Scan for the cell matching the given text and deliver its (X, Y) coordinate at center. 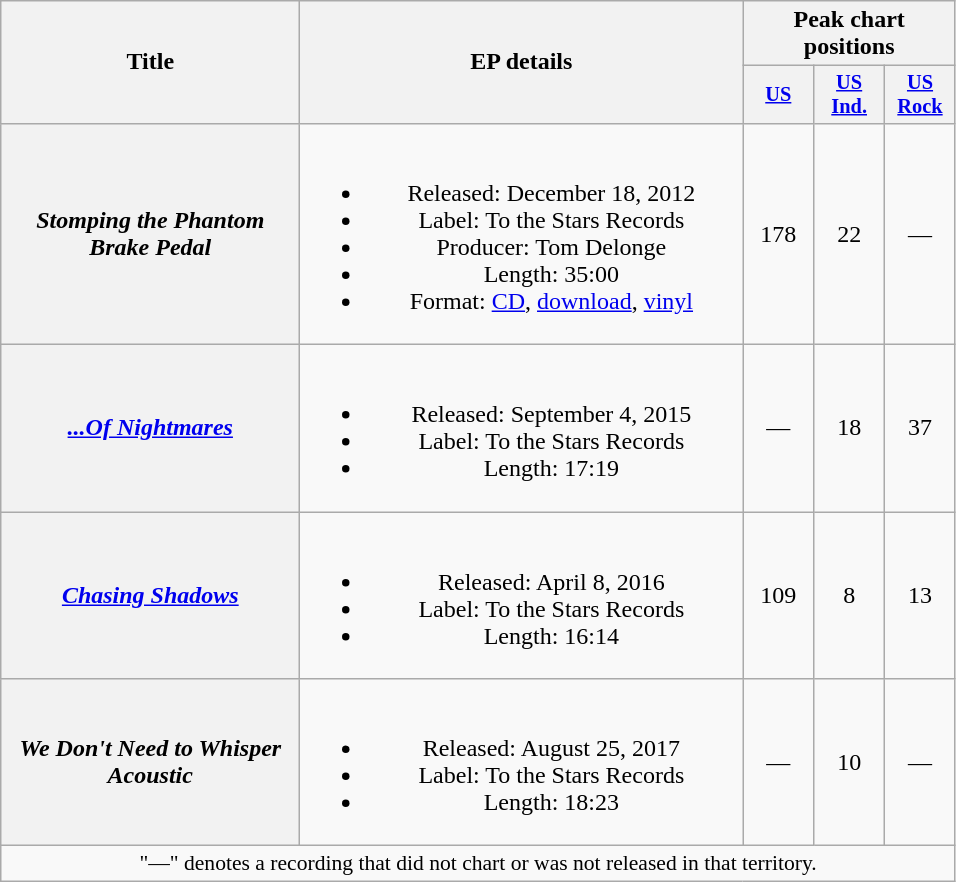
USInd. (850, 95)
...Of Nightmares (150, 428)
Title (150, 62)
8 (850, 596)
109 (778, 596)
USRock (920, 95)
"—" denotes a recording that did not chart or was not released in that territory. (478, 864)
178 (778, 234)
We Don't Need to Whisper Acoustic (150, 762)
Released: August 25, 2017Label: To the Stars RecordsLength: 18:23 (522, 762)
Released: September 4, 2015Label: To the Stars RecordsLength: 17:19 (522, 428)
18 (850, 428)
Released: December 18, 2012Label: To the Stars RecordsProducer: Tom DelongeLength: 35:00Format: CD, download, vinyl (522, 234)
13 (920, 596)
Chasing Shadows (150, 596)
37 (920, 428)
Released: April 8, 2016Label: To the Stars RecordsLength: 16:14 (522, 596)
US (778, 95)
10 (850, 762)
EP details (522, 62)
Stomping the Phantom Brake Pedal (150, 234)
Peak chart positions (850, 34)
22 (850, 234)
